Extract the (x, y) coordinate from the center of the cell holding the provided text.  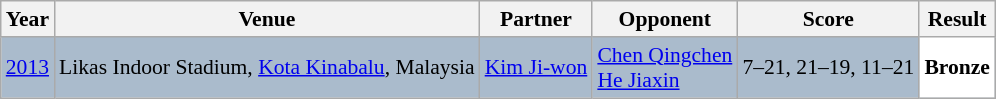
Likas Indoor Stadium, Kota Kinabalu, Malaysia (267, 68)
2013 (28, 68)
Partner (536, 19)
Kim Ji-won (536, 68)
Bronze (957, 68)
Opponent (664, 19)
Score (828, 19)
Chen Qingchen He Jiaxin (664, 68)
Result (957, 19)
Venue (267, 19)
7–21, 21–19, 11–21 (828, 68)
Year (28, 19)
